Pinpoint the cell where the given text exists, returning its [X, Y] midpoint coordinate. 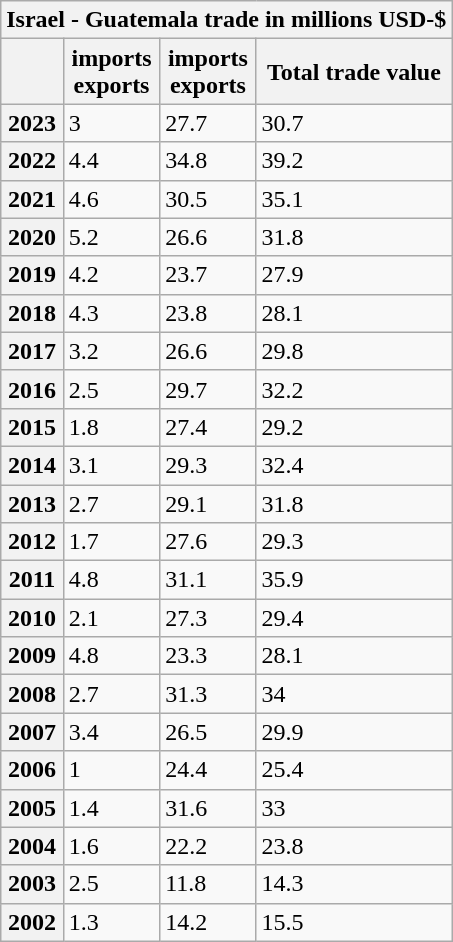
15.5 [354, 922]
2006 [32, 770]
11.8 [208, 884]
2008 [32, 694]
2014 [32, 465]
2004 [32, 846]
30.5 [208, 199]
23.3 [208, 656]
2023 [32, 123]
34.8 [208, 161]
14.2 [208, 922]
2007 [32, 732]
34 [354, 694]
31.6 [208, 808]
2022 [32, 161]
26.5 [208, 732]
23.7 [208, 275]
29.2 [354, 427]
3.1 [111, 465]
39.2 [354, 161]
5.2 [111, 237]
4.6 [111, 199]
1 [111, 770]
33 [354, 808]
35.1 [354, 199]
27.9 [354, 275]
2013 [32, 503]
27.3 [208, 618]
2012 [32, 542]
30.7 [354, 123]
3 [111, 123]
32.4 [354, 465]
27.6 [208, 542]
24.4 [208, 770]
3.2 [111, 351]
22.2 [208, 846]
4.3 [111, 313]
2010 [32, 618]
29.4 [354, 618]
4.2 [111, 275]
27.4 [208, 427]
Total trade value [354, 72]
2.1 [111, 618]
2015 [32, 427]
2002 [32, 922]
35.9 [354, 580]
2003 [32, 884]
25.4 [354, 770]
29.8 [354, 351]
2019 [32, 275]
31.1 [208, 580]
2018 [32, 313]
2017 [32, 351]
2016 [32, 389]
3.4 [111, 732]
1.8 [111, 427]
27.7 [208, 123]
1.4 [111, 808]
1.3 [111, 922]
2005 [32, 808]
2021 [32, 199]
1.7 [111, 542]
32.2 [354, 389]
Israel - Guatemala trade in millions USD-$ [226, 20]
29.7 [208, 389]
29.1 [208, 503]
2020 [32, 237]
29.9 [354, 732]
2009 [32, 656]
14.3 [354, 884]
1.6 [111, 846]
31.3 [208, 694]
4.4 [111, 161]
2011 [32, 580]
